Extract the [X, Y] coordinate from the center of the cell holding the provided text.  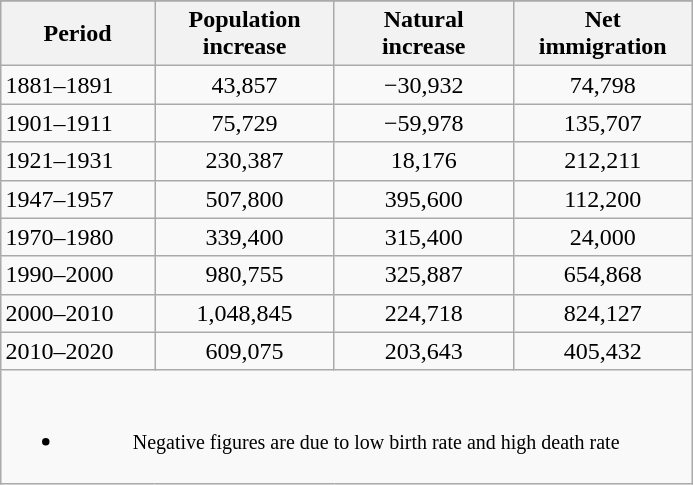
230,387 [244, 161]
Negative figures are due to low birth rate and high death rate [346, 426]
1990–2000 [78, 275]
43,857 [244, 85]
1947–1957 [78, 199]
Population increase [244, 34]
654,868 [602, 275]
609,075 [244, 351]
1901–1911 [78, 123]
2000–2010 [78, 313]
112,200 [602, 199]
1,048,845 [244, 313]
74,798 [602, 85]
224,718 [424, 313]
Natural increase [424, 34]
824,127 [602, 313]
Net immigration [602, 34]
1881–1891 [78, 85]
24,000 [602, 237]
980,755 [244, 275]
−30,932 [424, 85]
1970–1980 [78, 237]
395,600 [424, 199]
1921–1931 [78, 161]
75,729 [244, 123]
212,211 [602, 161]
203,643 [424, 351]
−59,978 [424, 123]
507,800 [244, 199]
339,400 [244, 237]
315,400 [424, 237]
405,432 [602, 351]
135,707 [602, 123]
18,176 [424, 161]
325,887 [424, 275]
Period [78, 34]
2010–2020 [78, 351]
